Find where the given text appears and provide that cell's center as [x, y] coordinate. 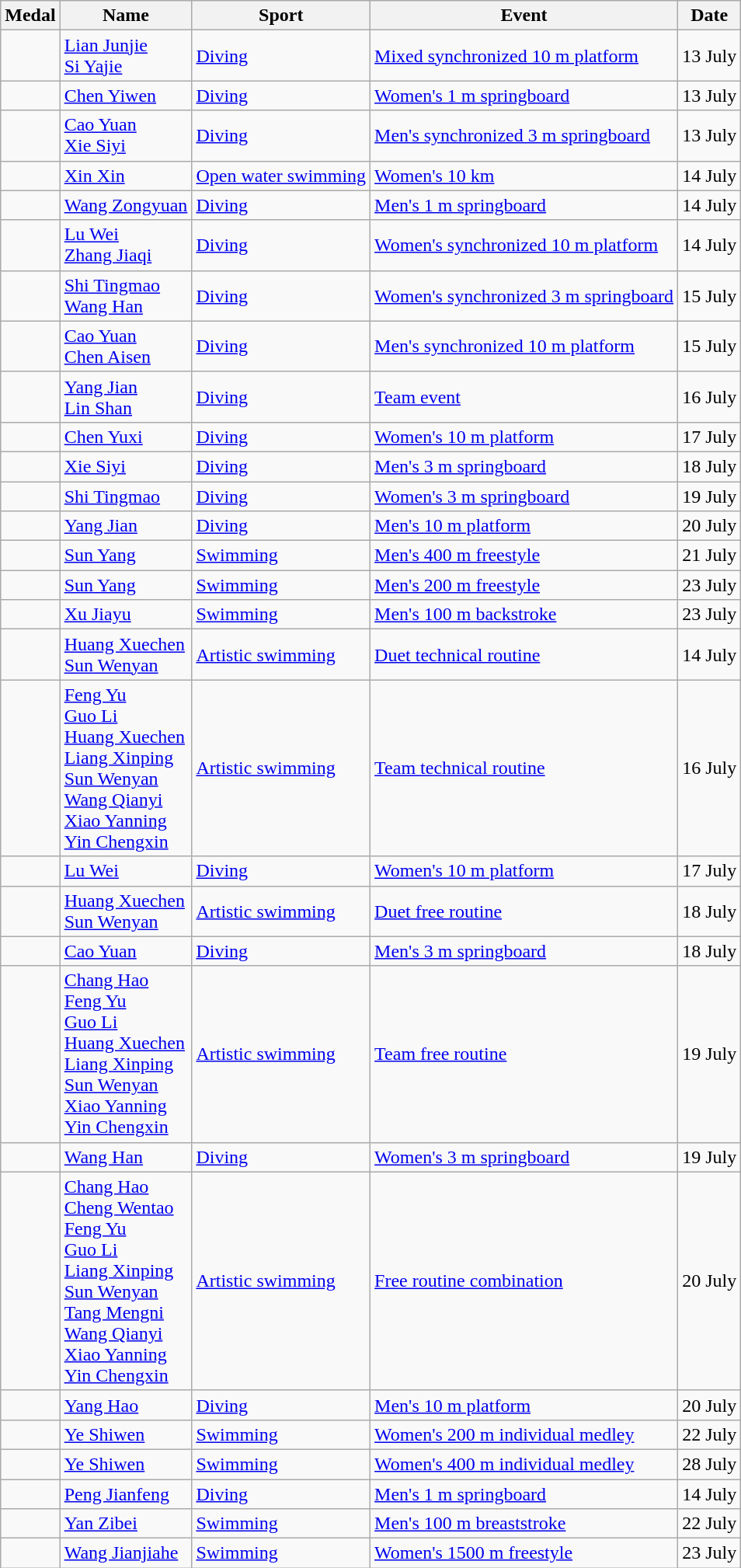
Lu WeiZhang Jiaqi [126, 246]
Xie Siyi [126, 466]
Men's synchronized 10 m platform [524, 347]
Women's synchronized 10 m platform [524, 246]
Wang Jianjiahe [126, 1553]
Yang Jian [126, 526]
Cao Yuan [126, 951]
Date [710, 16]
Men's 400 m freestyle [524, 556]
Women's 200 m individual medley [524, 1434]
Lian JunjieSi Yajie [126, 56]
Team free routine [524, 1054]
Shi Tingmao [126, 497]
Yang JianLin Shan [126, 396]
Medal [30, 16]
Women's 400 m individual medley [524, 1464]
Wang Zongyuan [126, 205]
Chang HaoFeng YuGuo LiHuang XuechenLiang XinpingSun WenyanXiao YanningYin Chengxin [126, 1054]
Xu Jiayu [126, 615]
Men's 100 m backstroke [524, 615]
Women's synchronized 3 m springboard [524, 295]
Team technical routine [524, 768]
Feng YuGuo LiHuang XuechenLiang XinpingSun WenyanWang QianyiXiao YanningYin Chengxin [126, 768]
Duet free routine [524, 911]
Yang Hao [126, 1405]
Lu Wei [126, 871]
Mixed synchronized 10 m platform [524, 56]
Shi TingmaoWang Han [126, 295]
Duet technical routine [524, 654]
Chen Yiwen [126, 96]
Men's 100 m breaststroke [524, 1524]
Men's 200 m freestyle [524, 585]
Open water swimming [281, 176]
28 July [710, 1464]
Wang Han [126, 1157]
Free routine combination [524, 1281]
Team event [524, 396]
Xin Xin [126, 176]
Peng Jianfeng [126, 1494]
Event [524, 16]
Women's 10 km [524, 176]
Women's 1500 m freestyle [524, 1553]
21 July [710, 556]
Women's 1 m springboard [524, 96]
Chang HaoCheng WentaoFeng YuGuo LiLiang XinpingSun WenyanTang MengniWang QianyiXiao YanningYin Chengxin [126, 1281]
Chen Yuxi [126, 437]
Yan Zibei [126, 1524]
Name [126, 16]
Cao YuanXie Siyi [126, 135]
Sport [281, 16]
Men's synchronized 3 m springboard [524, 135]
Cao YuanChen Aisen [126, 347]
